From the cell containing the given text, extract its center point as (X, Y) coordinate. 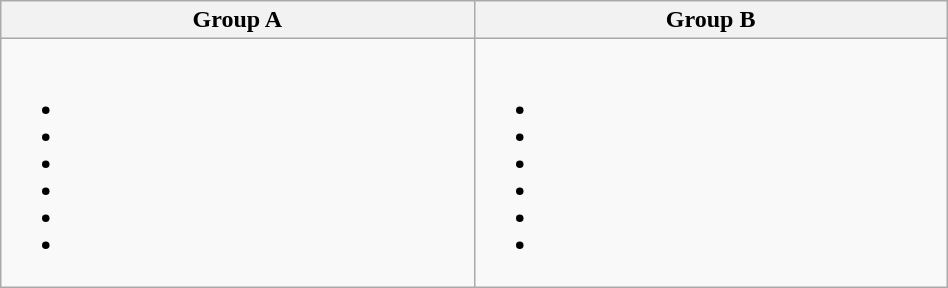
Group A (238, 20)
Group B (710, 20)
